Search for the cell housing the specified text and yield its [x, y] center coordinate. 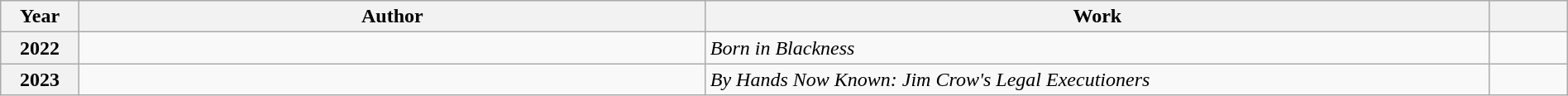
2023 [40, 79]
Born in Blackness [1097, 48]
Year [40, 17]
By Hands Now Known: Jim Crow's Legal Executioners [1097, 79]
2022 [40, 48]
Author [392, 17]
Work [1097, 17]
